Scan for the cell matching the given text and deliver its (X, Y) coordinate at center. 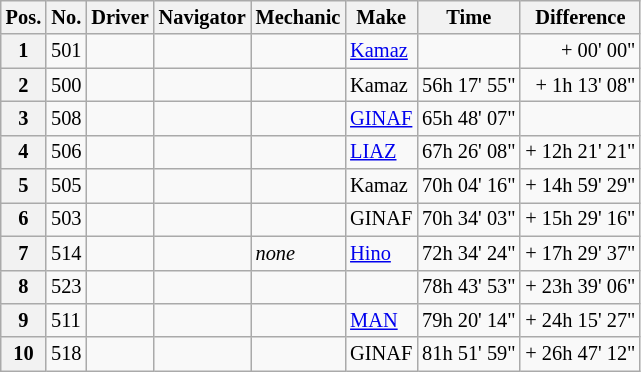
503 (66, 219)
MAN (381, 320)
3 (24, 118)
511 (66, 320)
78h 43' 53" (468, 287)
65h 48' 07" (468, 118)
+ 17h 29' 37" (580, 253)
No. (66, 17)
Mechanic (298, 17)
Hino (381, 253)
Difference (580, 17)
10 (24, 354)
none (298, 253)
523 (66, 287)
501 (66, 51)
4 (24, 152)
+ 15h 29' 16" (580, 219)
+ 12h 21' 21" (580, 152)
1 (24, 51)
Navigator (202, 17)
Driver (120, 17)
70h 04' 16" (468, 186)
+ 00' 00" (580, 51)
518 (66, 354)
+ 26h 47' 12" (580, 354)
79h 20' 14" (468, 320)
70h 34' 03" (468, 219)
67h 26' 08" (468, 152)
72h 34' 24" (468, 253)
+ 23h 39' 06" (580, 287)
56h 17' 55" (468, 85)
508 (66, 118)
+ 14h 59' 29" (580, 186)
Make (381, 17)
514 (66, 253)
+ 1h 13' 08" (580, 85)
Pos. (24, 17)
505 (66, 186)
LIAZ (381, 152)
7 (24, 253)
Time (468, 17)
500 (66, 85)
506 (66, 152)
9 (24, 320)
81h 51' 59" (468, 354)
+ 24h 15' 27" (580, 320)
8 (24, 287)
2 (24, 85)
6 (24, 219)
5 (24, 186)
